Pinpoint the cell where the given text exists, returning its (x, y) midpoint coordinate. 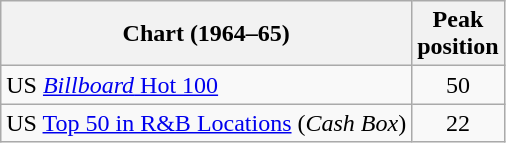
US Top 50 in R&B Locations (Cash Box) (206, 123)
US Billboard Hot 100 (206, 85)
22 (458, 123)
Peakposition (458, 34)
50 (458, 85)
Chart (1964–65) (206, 34)
